Determine the (x, y) coordinate at the center of the cell enclosing the given text.  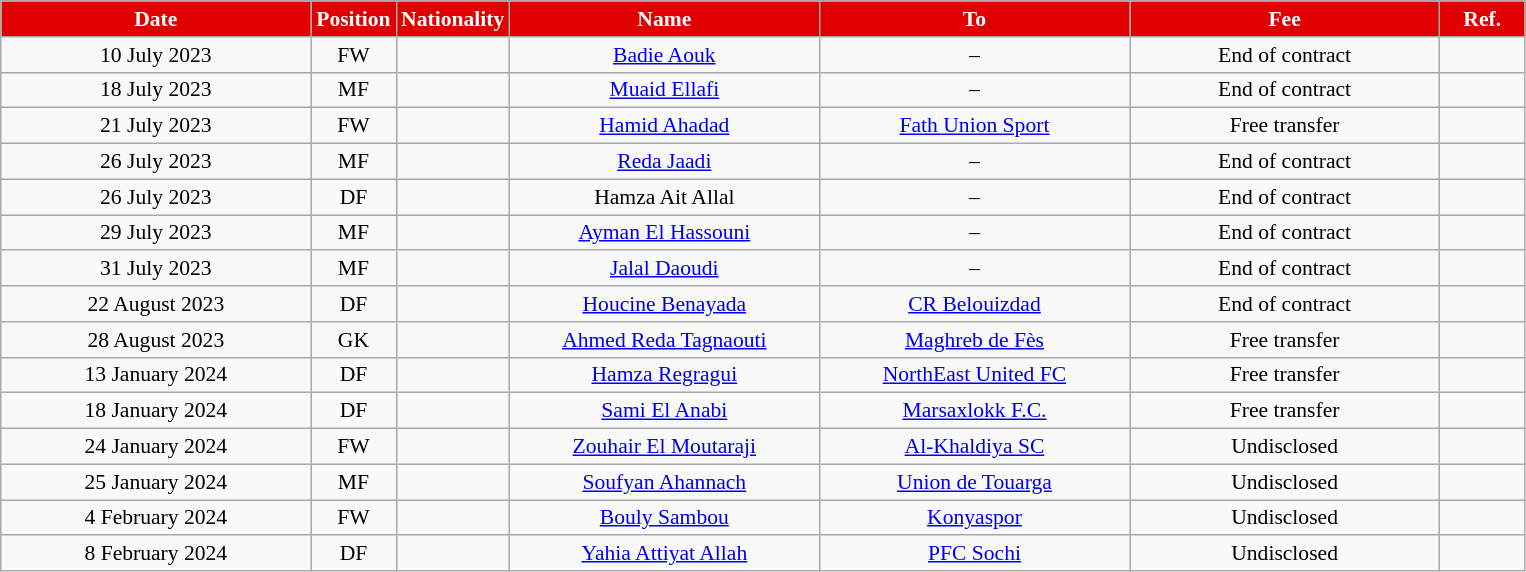
21 July 2023 (156, 126)
Konyaspor (974, 518)
4 February 2024 (156, 518)
Soufyan Ahannach (664, 482)
Badie Aouk (664, 55)
PFC Sochi (974, 554)
18 July 2023 (156, 90)
24 January 2024 (156, 447)
Bouly Sambou (664, 518)
CR Belouizdad (974, 304)
29 July 2023 (156, 233)
GK (354, 340)
22 August 2023 (156, 304)
10 July 2023 (156, 55)
Ayman El Hassouni (664, 233)
Maghreb de Fès (974, 340)
Hamza Regragui (664, 375)
Fee (1285, 19)
Fath Union Sport (974, 126)
25 January 2024 (156, 482)
Sami El Anabi (664, 411)
8 February 2024 (156, 554)
Muaid Ellafi (664, 90)
Al-Khaldiya SC (974, 447)
Union de Touarga (974, 482)
28 August 2023 (156, 340)
13 January 2024 (156, 375)
Marsaxlokk F.C. (974, 411)
Reda Jaadi (664, 162)
Hamza Ait Allal (664, 197)
To (974, 19)
Nationality (452, 19)
NorthEast United FC (974, 375)
Ahmed Reda Tagnaouti (664, 340)
Houcine Benayada (664, 304)
Yahia Attiyat Allah (664, 554)
31 July 2023 (156, 269)
Hamid Ahadad (664, 126)
Jalal Daoudi (664, 269)
18 January 2024 (156, 411)
Name (664, 19)
Zouhair El Moutaraji (664, 447)
Ref. (1482, 19)
Position (354, 19)
Date (156, 19)
